Locate the cell with the specified text and output its (X, Y) center coordinate. 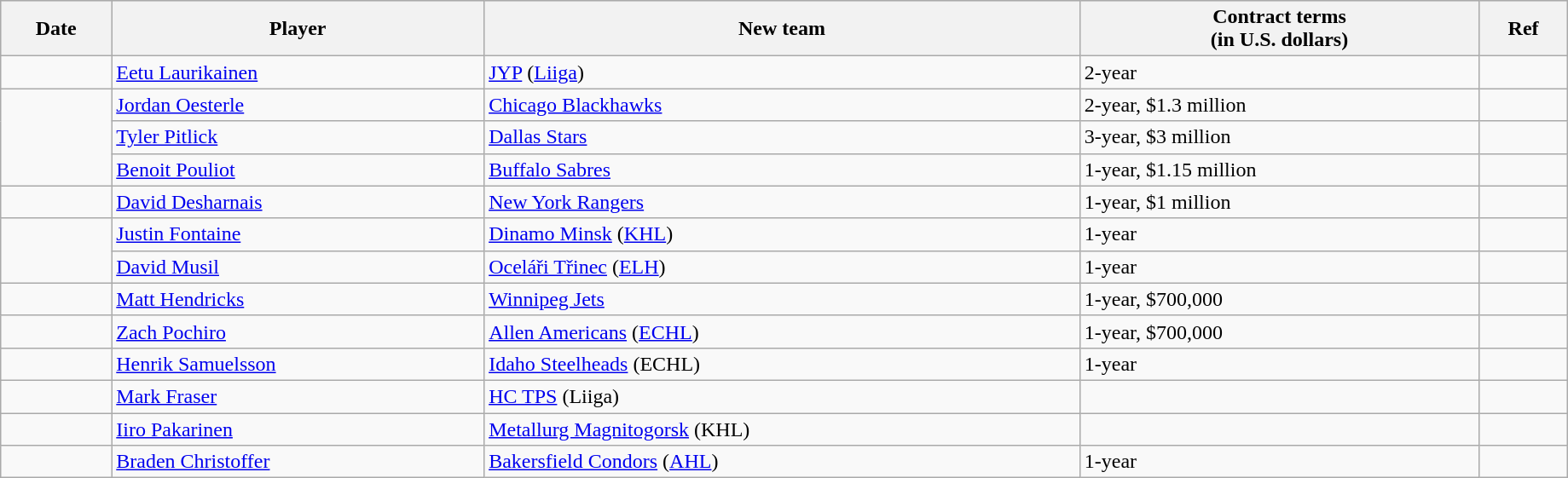
3-year, $3 million (1279, 137)
HC TPS (Liiga) (783, 396)
Contract terms(in U.S. dollars) (1279, 29)
New team (783, 29)
2-year, $1.3 million (1279, 105)
Dinamo Minsk (KHL) (783, 234)
New York Rangers (783, 202)
Iiro Pakarinen (298, 429)
Idaho Steelheads (ECHL) (783, 364)
Mark Fraser (298, 396)
Ref (1524, 29)
Buffalo Sabres (783, 170)
David Musil (298, 267)
Braden Christoffer (298, 462)
Date (56, 29)
Eetu Laurikainen (298, 72)
Jordan Oesterle (298, 105)
2-year (1279, 72)
Henrik Samuelsson (298, 364)
Benoit Pouliot (298, 170)
Allen Americans (ECHL) (783, 331)
JYP (Liiga) (783, 72)
1-year, $1 million (1279, 202)
1-year, $1.15 million (1279, 170)
David Desharnais (298, 202)
Metallurg Magnitogorsk (KHL) (783, 429)
Player (298, 29)
Winnipeg Jets (783, 299)
Matt Hendricks (298, 299)
Chicago Blackhawks (783, 105)
Bakersfield Condors (AHL) (783, 462)
Zach Pochiro (298, 331)
Tyler Pitlick (298, 137)
Oceláři Třinec (ELH) (783, 267)
Justin Fontaine (298, 234)
Dallas Stars (783, 137)
